Extract the (x, y) coordinate from the center of the cell holding the provided text.  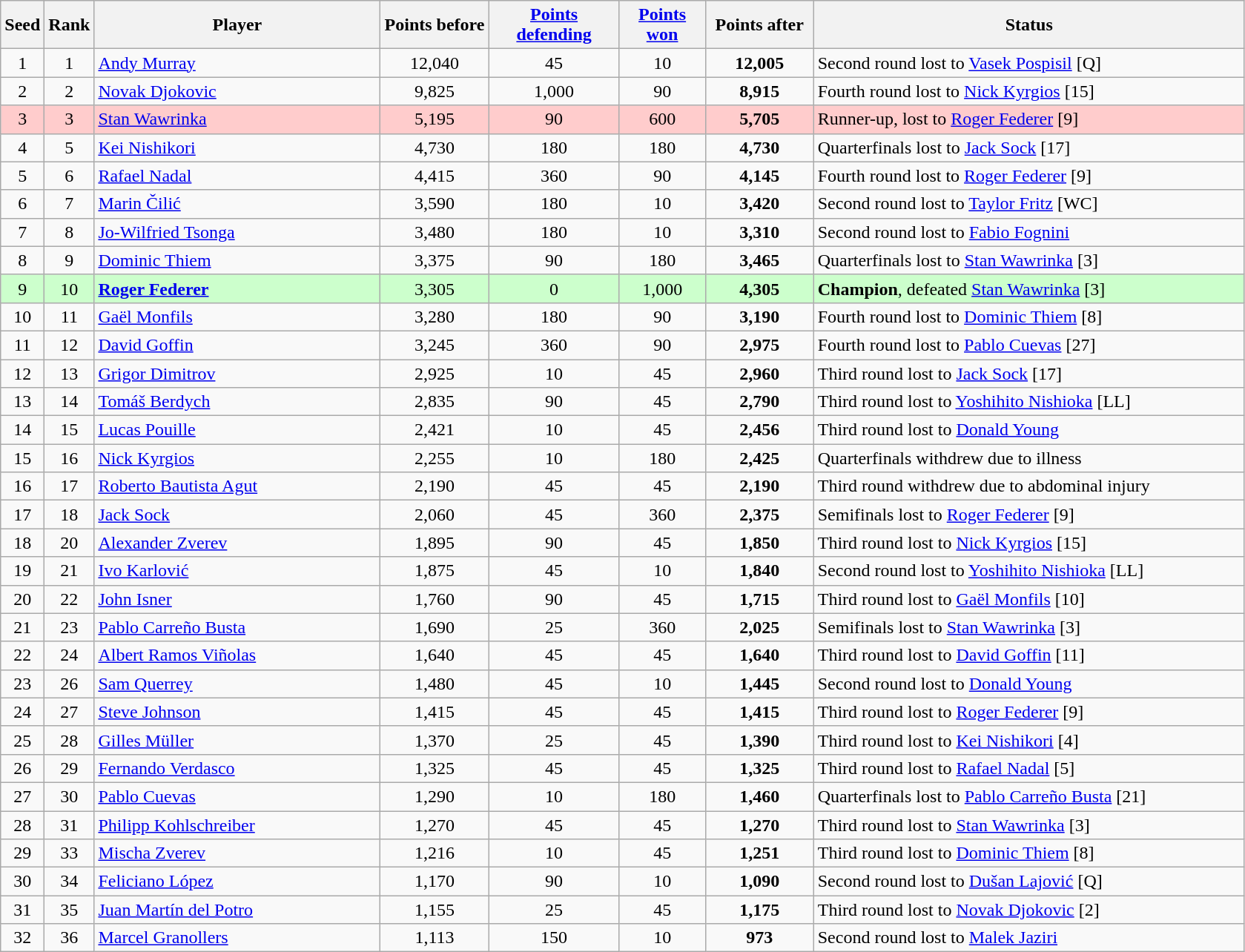
32 (22, 938)
Runner-up, lost to Roger Federer [9] (1029, 119)
Second round lost to Fabio Fognini (1029, 232)
3,375 (435, 260)
Quarterfinals withdrew due to illness (1029, 458)
Third round lost to Jack Sock [17] (1029, 373)
Mischa Zverev (237, 853)
Champion, defeated Stan Wawrinka [3] (1029, 288)
Marin Čilić (237, 204)
2,835 (435, 402)
Ivo Karlović (237, 571)
1,251 (759, 853)
Third round withdrew due to abdominal injury (1029, 486)
33 (70, 853)
5,195 (435, 119)
Points defending (554, 25)
Third round lost to Gaël Monfils [10] (1029, 599)
1,216 (435, 853)
3,305 (435, 288)
3,190 (759, 317)
Second round lost to Taylor Fritz [WC] (1029, 204)
Status (1029, 25)
Third round lost to Rafael Nadal [5] (1029, 768)
Third round lost to Yoshihito Nishioka [LL] (1029, 402)
1,480 (435, 684)
1,840 (759, 571)
Steve Johnson (237, 712)
4,305 (759, 288)
Juan Martín del Potro (237, 910)
Fourth round lost to Nick Kyrgios [15] (1029, 91)
2,790 (759, 402)
Stan Wawrinka (237, 119)
Roberto Bautista Agut (237, 486)
Grigor Dimitrov (237, 373)
Quarterfinals lost to Pablo Carreño Busta [21] (1029, 796)
Gaël Monfils (237, 317)
3,420 (759, 204)
Second round lost to Yoshihito Nishioka [LL] (1029, 571)
Andy Murray (237, 63)
0 (554, 288)
1,690 (435, 627)
1,170 (435, 882)
1,460 (759, 796)
Third round lost to Roger Federer [9] (1029, 712)
Seed (22, 25)
3,245 (435, 345)
2,421 (435, 430)
Alexander Zverev (237, 543)
Novak Djokovic (237, 91)
1,113 (435, 938)
Quarterfinals lost to Jack Sock [17] (1029, 148)
Rafael Nadal (237, 176)
Points won (662, 25)
Philipp Kohlschreiber (237, 825)
Albert Ramos Viñolas (237, 655)
1,445 (759, 684)
600 (662, 119)
2,060 (435, 515)
Third round lost to Donald Young (1029, 430)
Sam Querrey (237, 684)
1,715 (759, 599)
1,155 (435, 910)
Roger Federer (237, 288)
973 (759, 938)
Lucas Pouille (237, 430)
Second round lost to Malek Jaziri (1029, 938)
1,895 (435, 543)
1,760 (435, 599)
1,290 (435, 796)
Fourth round lost to Roger Federer [9] (1029, 176)
2,025 (759, 627)
Second round lost to Vasek Pospisil [Q] (1029, 63)
2,925 (435, 373)
Kei Nishikori (237, 148)
1,875 (435, 571)
Points after (759, 25)
4,415 (435, 176)
12,040 (435, 63)
Rank (70, 25)
Third round lost to Kei Nishikori [4] (1029, 740)
Semifinals lost to Roger Federer [9] (1029, 515)
1,850 (759, 543)
Dominic Thiem (237, 260)
Feliciano López (237, 882)
3,480 (435, 232)
150 (554, 938)
12,005 (759, 63)
1,175 (759, 910)
Gilles Müller (237, 740)
Semifinals lost to Stan Wawrinka [3] (1029, 627)
Nick Kyrgios (237, 458)
Pablo Cuevas (237, 796)
Quarterfinals lost to Stan Wawrinka [3] (1029, 260)
Fourth round lost to Pablo Cuevas [27] (1029, 345)
David Goffin (237, 345)
3,465 (759, 260)
2,975 (759, 345)
Jo-Wilfried Tsonga (237, 232)
Third round lost to Stan Wawrinka [3] (1029, 825)
Second round lost to Donald Young (1029, 684)
Marcel Granollers (237, 938)
2,960 (759, 373)
2,425 (759, 458)
2,456 (759, 430)
3,310 (759, 232)
8,915 (759, 91)
3,280 (435, 317)
Pablo Carreño Busta (237, 627)
Fourth round lost to Dominic Thiem [8] (1029, 317)
19 (22, 571)
1,390 (759, 740)
9,825 (435, 91)
Player (237, 25)
Jack Sock (237, 515)
3,590 (435, 204)
Third round lost to Novak Djokovic [2] (1029, 910)
35 (70, 910)
1,370 (435, 740)
Third round lost to Nick Kyrgios [15] (1029, 543)
1,090 (759, 882)
4 (22, 148)
Points before (435, 25)
4,145 (759, 176)
Fernando Verdasco (237, 768)
Tomáš Berdych (237, 402)
5,705 (759, 119)
Third round lost to Dominic Thiem [8] (1029, 853)
2,255 (435, 458)
36 (70, 938)
John Isner (237, 599)
34 (70, 882)
Third round lost to David Goffin [11] (1029, 655)
2,375 (759, 515)
Second round lost to Dušan Lajović [Q] (1029, 882)
